Determine the [x, y] coordinate at the center of the cell enclosing the given text.  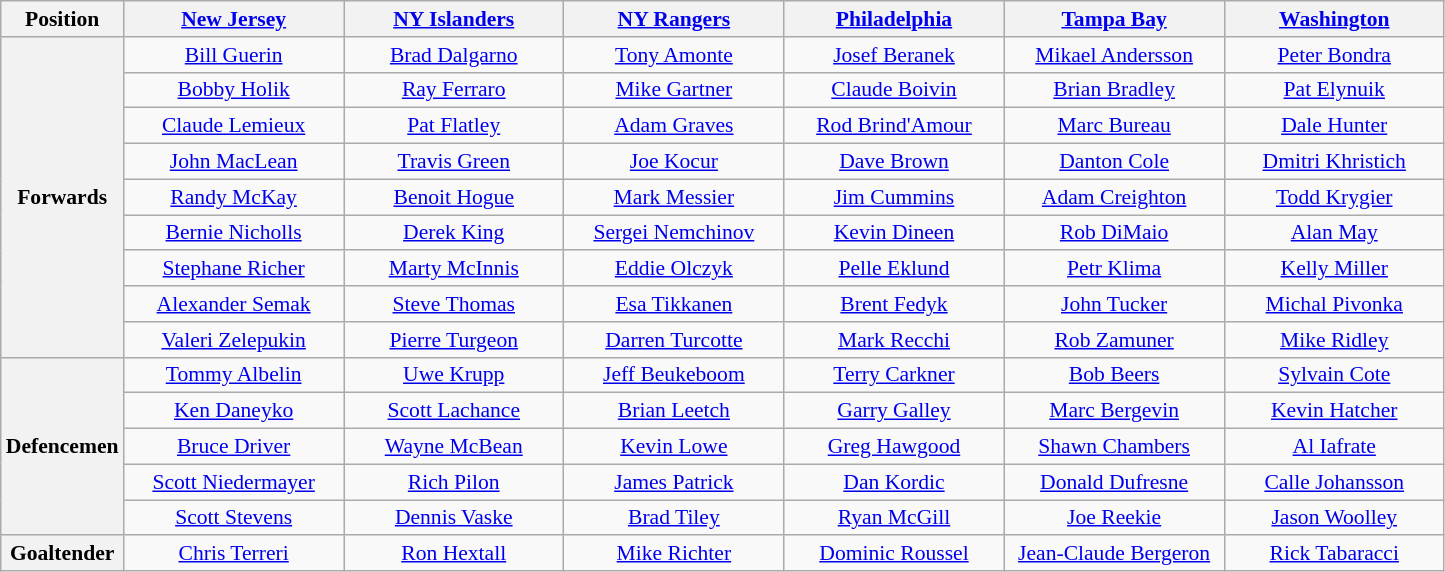
Marty McInnis [454, 269]
Philadelphia [894, 19]
Brian Leetch [674, 411]
Brent Fedyk [894, 304]
Pierre Turgeon [454, 340]
Defencemen [62, 446]
Scott Lachance [454, 411]
Rob Zamuner [1114, 340]
Esa Tikkanen [674, 304]
Travis Green [454, 162]
Scott Niedermayer [234, 482]
Joe Kocur [674, 162]
NY Rangers [674, 19]
Ron Hextall [454, 554]
Scott Stevens [234, 518]
Mike Richter [674, 554]
Stephane Richer [234, 269]
Petr Klima [1114, 269]
Alan May [1334, 233]
Garry Galley [894, 411]
Chris Terreri [234, 554]
Goaltender [62, 554]
Bernie Nicholls [234, 233]
Dmitri Khristich [1334, 162]
Pat Flatley [454, 126]
Bob Beers [1114, 375]
Danton Cole [1114, 162]
Shawn Chambers [1114, 447]
Bobby Holik [234, 90]
New Jersey [234, 19]
Dale Hunter [1334, 126]
James Patrick [674, 482]
Benoit Hogue [454, 197]
Tony Amonte [674, 55]
Mark Messier [674, 197]
Marc Bureau [1114, 126]
Wayne McBean [454, 447]
Brian Bradley [1114, 90]
Jean-Claude Bergeron [1114, 554]
Mark Recchi [894, 340]
Sylvain Cote [1334, 375]
Derek King [454, 233]
Brad Dalgarno [454, 55]
John Tucker [1114, 304]
Ryan McGill [894, 518]
Dennis Vaske [454, 518]
Tampa Bay [1114, 19]
Alexander Semak [234, 304]
Dan Kordic [894, 482]
Rick Tabaracci [1334, 554]
Claude Boivin [894, 90]
Tommy Albelin [234, 375]
Adam Creighton [1114, 197]
Kevin Dineen [894, 233]
Uwe Krupp [454, 375]
Jeff Beukeboom [674, 375]
Forwards [62, 198]
Valeri Zelepukin [234, 340]
Adam Graves [674, 126]
Marc Bergevin [1114, 411]
Washington [1334, 19]
Kevin Hatcher [1334, 411]
Mike Gartner [674, 90]
Rob DiMaio [1114, 233]
Bill Guerin [234, 55]
John MacLean [234, 162]
Ray Ferraro [454, 90]
Pat Elynuik [1334, 90]
Calle Johansson [1334, 482]
Dominic Roussel [894, 554]
Sergei Nemchinov [674, 233]
Mike Ridley [1334, 340]
Claude Lemieux [234, 126]
Greg Hawgood [894, 447]
Jim Cummins [894, 197]
Terry Carkner [894, 375]
Peter Bondra [1334, 55]
Michal Pivonka [1334, 304]
Ken Daneyko [234, 411]
Al Iafrate [1334, 447]
Eddie Olczyk [674, 269]
NY Islanders [454, 19]
Randy McKay [234, 197]
Brad Tiley [674, 518]
Rod Brind'Amour [894, 126]
Steve Thomas [454, 304]
Donald Dufresne [1114, 482]
Jason Woolley [1334, 518]
Kevin Lowe [674, 447]
Todd Krygier [1334, 197]
Joe Reekie [1114, 518]
Josef Beranek [894, 55]
Dave Brown [894, 162]
Position [62, 19]
Kelly Miller [1334, 269]
Bruce Driver [234, 447]
Mikael Andersson [1114, 55]
Rich Pilon [454, 482]
Pelle Eklund [894, 269]
Darren Turcotte [674, 340]
